Extract the [x, y] coordinate from the center of the cell holding the provided text.  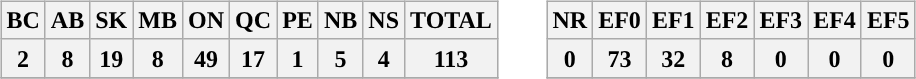
1 [298, 58]
NS [384, 20]
SK [112, 20]
PE [298, 20]
2 [23, 58]
EF2 [727, 20]
QC [254, 20]
49 [206, 58]
113 [452, 58]
NB [340, 20]
EF4 [835, 20]
5 [340, 58]
ON [206, 20]
19 [112, 58]
BC [23, 20]
MB [158, 20]
73 [620, 58]
17 [254, 58]
EF1 [673, 20]
EF3 [781, 20]
32 [673, 58]
NR [570, 20]
4 [384, 58]
EF5 [888, 20]
AB [67, 20]
TOTAL [452, 20]
EF0 [620, 20]
